For the text-containing cell, return its midpoint in (x, y) coordinate format. 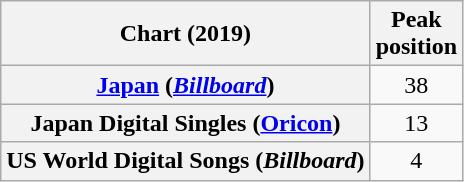
Japan (Billboard) (186, 85)
Chart (2019) (186, 34)
4 (416, 161)
38 (416, 85)
Japan Digital Singles (Oricon) (186, 123)
US World Digital Songs (Billboard) (186, 161)
Peakposition (416, 34)
13 (416, 123)
